Scan for the cell matching the given text and deliver its [x, y] coordinate at center. 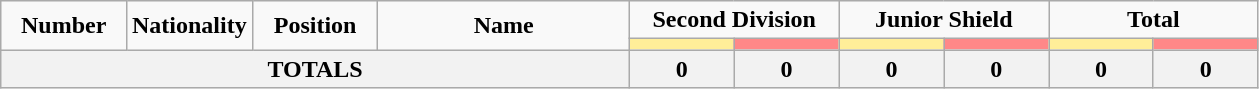
Total [1154, 20]
Nationality [189, 26]
Number [64, 26]
Second Division [734, 20]
Position [315, 26]
Junior Shield [944, 20]
TOTALS [316, 69]
Name [504, 26]
